Scan for the cell matching the given text and deliver its (X, Y) coordinate at center. 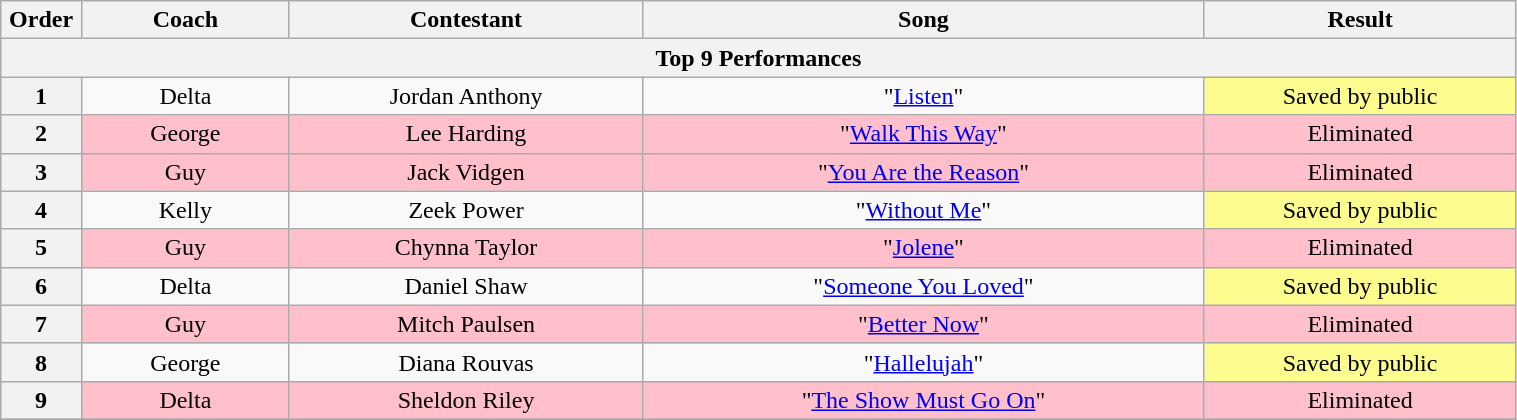
1 (42, 96)
Result (1360, 20)
8 (42, 362)
"Jolene" (924, 248)
Lee Harding (466, 134)
"Better Now" (924, 324)
Order (42, 20)
9 (42, 400)
Jordan Anthony (466, 96)
5 (42, 248)
2 (42, 134)
Coach (185, 20)
Chynna Taylor (466, 248)
Jack Vidgen (466, 172)
Kelly (185, 210)
Daniel Shaw (466, 286)
6 (42, 286)
4 (42, 210)
"Listen" (924, 96)
Sheldon Riley (466, 400)
"Hallelujah" (924, 362)
"The Show Must Go On" (924, 400)
Diana Rouvas (466, 362)
Top 9 Performances (758, 58)
"You Are the Reason" (924, 172)
7 (42, 324)
Mitch Paulsen (466, 324)
Zeek Power (466, 210)
Song (924, 20)
Contestant (466, 20)
"Someone You Loved" (924, 286)
3 (42, 172)
"Walk This Way" (924, 134)
"Without Me" (924, 210)
